Scan for the cell matching the given text and deliver its (X, Y) coordinate at center. 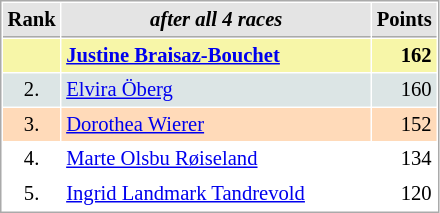
Dorothea Wierer (216, 124)
5. (32, 194)
152 (404, 124)
Points (404, 20)
120 (404, 194)
Elvira Öberg (216, 90)
4. (32, 158)
Justine Braisaz-Bouchet (216, 56)
2. (32, 90)
Ingrid Landmark Tandrevold (216, 194)
134 (404, 158)
3. (32, 124)
after all 4 races (216, 20)
162 (404, 56)
Rank (32, 20)
160 (404, 90)
Marte Olsbu Røiseland (216, 158)
